Return (x, y) of the center of cell containing provided text 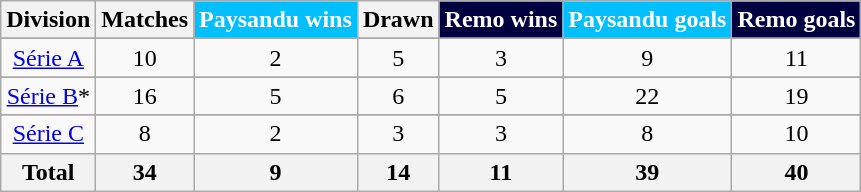
Paysandu wins (276, 20)
Remo wins (501, 20)
34 (145, 172)
Total (48, 172)
19 (796, 96)
Division (48, 20)
Série A (48, 58)
14 (398, 172)
22 (648, 96)
Série B* (48, 96)
16 (145, 96)
Série C (48, 134)
Remo goals (796, 20)
Drawn (398, 20)
40 (796, 172)
Matches (145, 20)
Paysandu goals (648, 20)
6 (398, 96)
39 (648, 172)
